Provide the [x, y] coordinate of the cell's center where the given text is located.  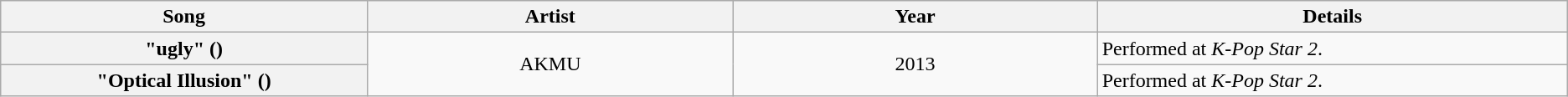
Song [184, 17]
"ugly" () [184, 48]
Year [915, 17]
Details [1332, 17]
2013 [915, 64]
"Optical Illusion" () [184, 80]
Artist [549, 17]
AKMU [549, 64]
